Determine the (x, y) coordinate at the center of the cell enclosing the given text.  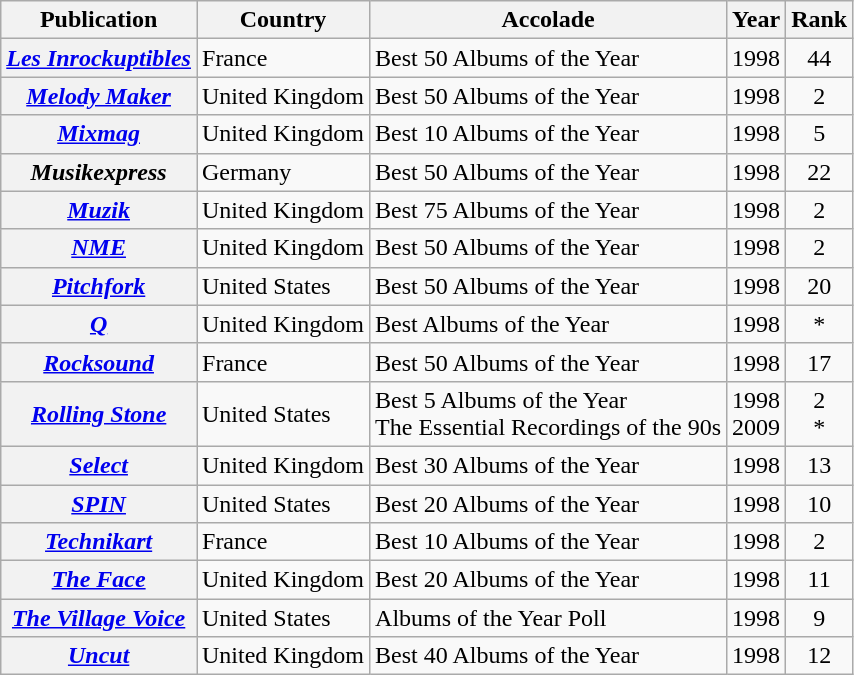
* (820, 324)
11 (820, 580)
2* (820, 414)
17 (820, 362)
20 (820, 286)
22 (820, 172)
Rank (820, 20)
13 (820, 465)
Best 5 Albums of the YearThe Essential Recordings of the 90s (548, 414)
SPIN (99, 503)
Musikexpress (99, 172)
Muzik (99, 210)
Les Inrockuptibles (99, 58)
9 (820, 618)
44 (820, 58)
Albums of the Year Poll (548, 618)
Best Albums of the Year (548, 324)
Best 30 Albums of the Year (548, 465)
Publication (99, 20)
Select (99, 465)
10 (820, 503)
Rolling Stone (99, 414)
Uncut (99, 656)
12 (820, 656)
19982009 (756, 414)
Germany (282, 172)
Melody Maker (99, 96)
Accolade (548, 20)
Year (756, 20)
The Face (99, 580)
Mixmag (99, 134)
5 (820, 134)
Country (282, 20)
Q (99, 324)
Technikart (99, 542)
The Village Voice (99, 618)
Rocksound (99, 362)
Best 40 Albums of the Year (548, 656)
Best 75 Albums of the Year (548, 210)
NME (99, 248)
Pitchfork (99, 286)
